Scan for the cell matching the given text and deliver its [x, y] coordinate at center. 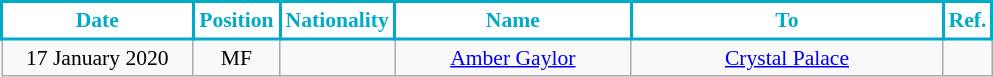
Date [98, 20]
Crystal Palace [787, 57]
Name [514, 20]
Nationality [338, 20]
MF [236, 57]
Amber Gaylor [514, 57]
Position [236, 20]
17 January 2020 [98, 57]
To [787, 20]
Ref. [968, 20]
